Return the (x, y) coordinate for the center point of the cell that contains the specified text.  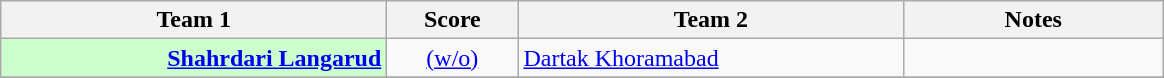
Team 1 (194, 20)
Shahrdari Langarud (194, 58)
(w/o) (452, 58)
Dartak Khoramabad (711, 58)
Score (452, 20)
Team 2 (711, 20)
Notes (1034, 20)
